Provide the (X, Y) coordinate of the cell's center where the given text is located.  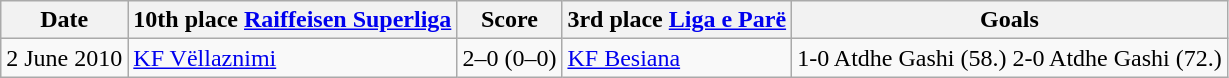
3rd place Liga e Parë (677, 20)
Goals (1010, 20)
KF Besiana (677, 58)
2–0 (0–0) (510, 58)
Date (64, 20)
1-0 Atdhe Gashi (58.) 2-0 Atdhe Gashi (72.) (1010, 58)
10th place Raiffeisen Superliga (292, 20)
2 June 2010 (64, 58)
Score (510, 20)
KF Vëllaznimi (292, 58)
